Output the [X, Y] coordinate of the center of the cell containing the given text.  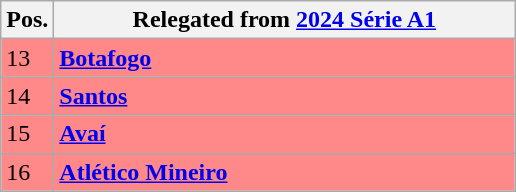
Avaí [284, 134]
Santos [284, 96]
Botafogo [284, 58]
Pos. [28, 20]
Relegated from 2024 Série A1 [284, 20]
13 [28, 58]
14 [28, 96]
Atlético Mineiro [284, 172]
15 [28, 134]
16 [28, 172]
